Return the [x, y] coordinate for the center point of the cell that contains the specified text.  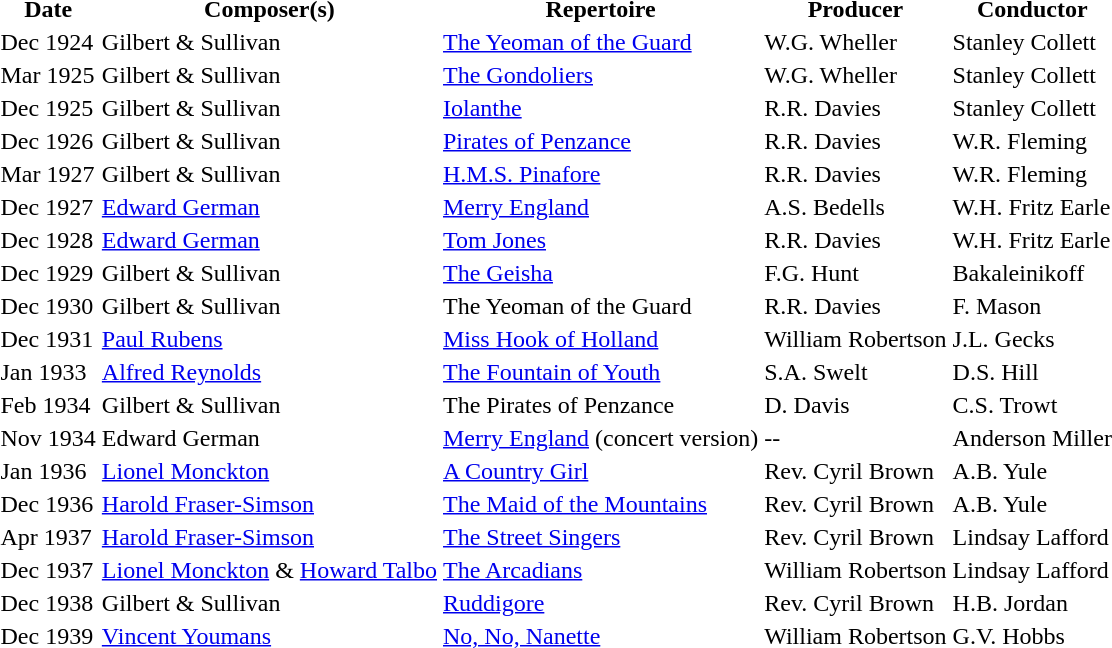
A Country Girl [601, 471]
Lionel Monckton & Howard Talbo [269, 570]
Lionel Monckton [269, 471]
D. Davis [856, 405]
The Maid of the Mountains [601, 504]
Paul Rubens [269, 339]
The Street Singers [601, 537]
The Geisha [601, 273]
Miss Hook of Holland [601, 339]
Iolanthe [601, 108]
-- [856, 438]
F.G. Hunt [856, 273]
The Arcadians [601, 570]
Merry England (concert version) [601, 438]
S.A. Swelt [856, 372]
Ruddigore [601, 603]
Pirates of Penzance [601, 141]
Merry England [601, 207]
H.M.S. Pinafore [601, 174]
Tom Jones [601, 240]
The Gondoliers [601, 75]
A.S. Bedells [856, 207]
The Fountain of Youth [601, 372]
The Pirates of Penzance [601, 405]
Alfred Reynolds [269, 372]
